Detect which cell encompasses the target text, then output its (X, Y) center coordinate. 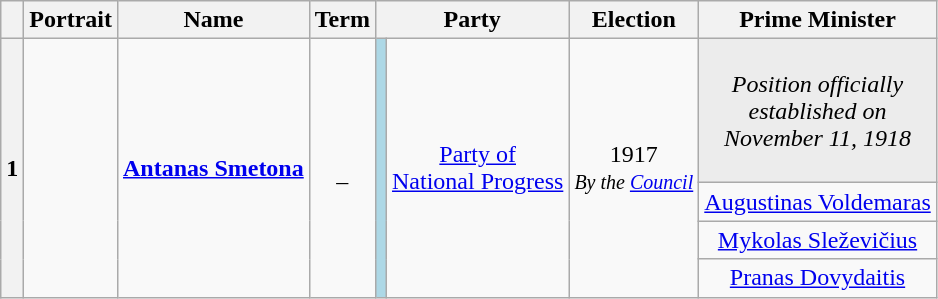
– (342, 168)
Pranas Dovydaitis (818, 278)
Party of National Progress (477, 168)
1 (12, 168)
Name (213, 20)
Portrait (71, 20)
Party (472, 20)
1917By the Council (634, 168)
Antanas Smetona (213, 168)
Term (342, 20)
Election (634, 20)
Prime Minister (818, 20)
Position officially established on November 11, 1918 (818, 111)
Mykolas Sleževičius (818, 240)
Augustinas Voldemaras (818, 202)
